Detect which cell encompasses the target text, then output its [X, Y] center coordinate. 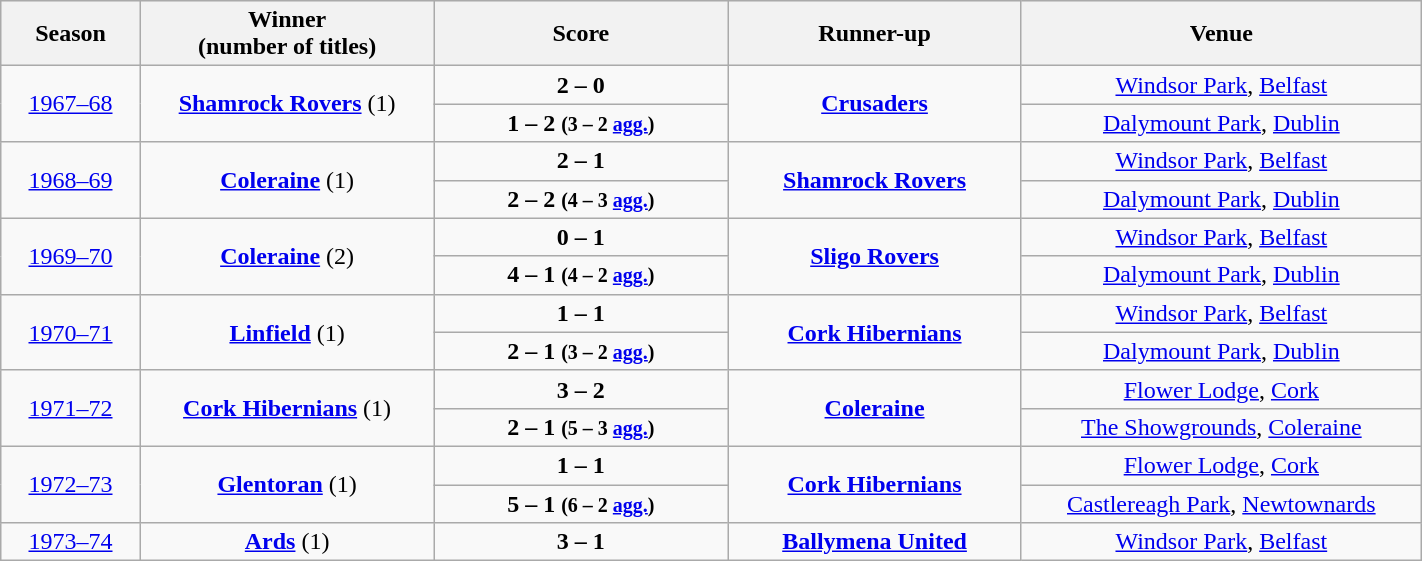
1970–71 [71, 332]
4 – 1 (4 – 2 agg.) [581, 275]
Cork Hibernians (1) [287, 408]
1971–72 [71, 408]
5 – 1 (6 – 2 agg.) [581, 503]
Venue [1221, 34]
2 – 2 (4 – 3 agg.) [581, 199]
Sligo Rovers [875, 256]
Runner-up [875, 34]
Shamrock Rovers [875, 180]
2 – 1 (3 – 2 agg.) [581, 351]
Linfield (1) [287, 332]
Ballymena United [875, 542]
1973–74 [71, 542]
2 – 1 (5 – 3 agg.) [581, 427]
Coleraine [875, 408]
Castlereagh Park, Newtownards [1221, 503]
1968–69 [71, 180]
Glentoran (1) [287, 484]
Ards (1) [287, 542]
1 – 2 (3 – 2 agg.) [581, 123]
Season [71, 34]
0 – 1 [581, 237]
Winner(number of titles) [287, 34]
3 – 2 [581, 389]
2 – 1 [581, 161]
3 – 1 [581, 542]
Coleraine (1) [287, 180]
The Showgrounds, Coleraine [1221, 427]
1972–73 [71, 484]
Score [581, 34]
2 – 0 [581, 85]
Shamrock Rovers (1) [287, 104]
1969–70 [71, 256]
Coleraine (2) [287, 256]
1967–68 [71, 104]
Crusaders [875, 104]
